Capture the cell that displays the provided text and extract its (X, Y) central coordinate. 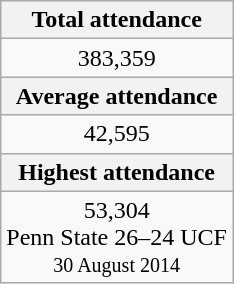
383,359 (117, 58)
42,595 (117, 134)
Total attendance (117, 20)
53,304 Penn State 26–24 UCF 30 August 2014 (117, 237)
Average attendance (117, 96)
Highest attendance (117, 172)
